Search for the cell housing the specified text and yield its [X, Y] center coordinate. 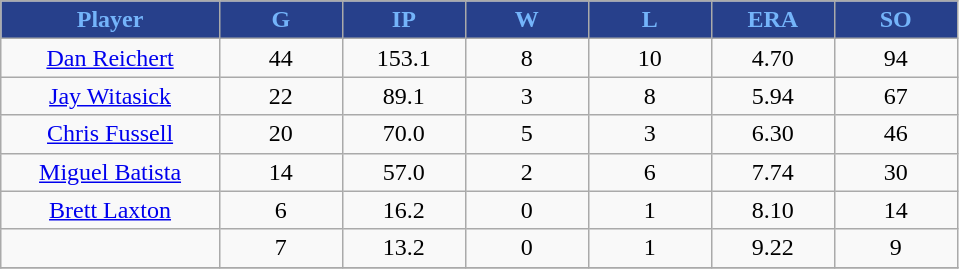
Brett Laxton [110, 210]
7 [280, 248]
16.2 [404, 210]
4.70 [772, 58]
L [650, 20]
57.0 [404, 172]
Miguel Batista [110, 172]
44 [280, 58]
10 [650, 58]
30 [896, 172]
22 [280, 96]
Jay Witasick [110, 96]
70.0 [404, 134]
Player [110, 20]
SO [896, 20]
5.94 [772, 96]
7.74 [772, 172]
8.10 [772, 210]
13.2 [404, 248]
9.22 [772, 248]
6.30 [772, 134]
5 [526, 134]
ERA [772, 20]
20 [280, 134]
IP [404, 20]
2 [526, 172]
Dan Reichert [110, 58]
9 [896, 248]
67 [896, 96]
46 [896, 134]
W [526, 20]
G [280, 20]
89.1 [404, 96]
94 [896, 58]
Chris Fussell [110, 134]
153.1 [404, 58]
